Return the (x, y) coordinate for the center point of the cell that contains the specified text.  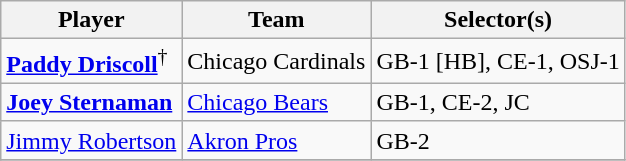
Player (92, 20)
Paddy Driscoll† (92, 62)
Akron Pros (276, 140)
GB-2 (498, 140)
GB-1 [HB], CE-1, OSJ-1 (498, 62)
Chicago Bears (276, 102)
Chicago Cardinals (276, 62)
Team (276, 20)
Jimmy Robertson (92, 140)
Joey Sternaman (92, 102)
Selector(s) (498, 20)
GB-1, CE-2, JC (498, 102)
